Identify which cell holds the provided text, then report its [x, y] central coordinate. 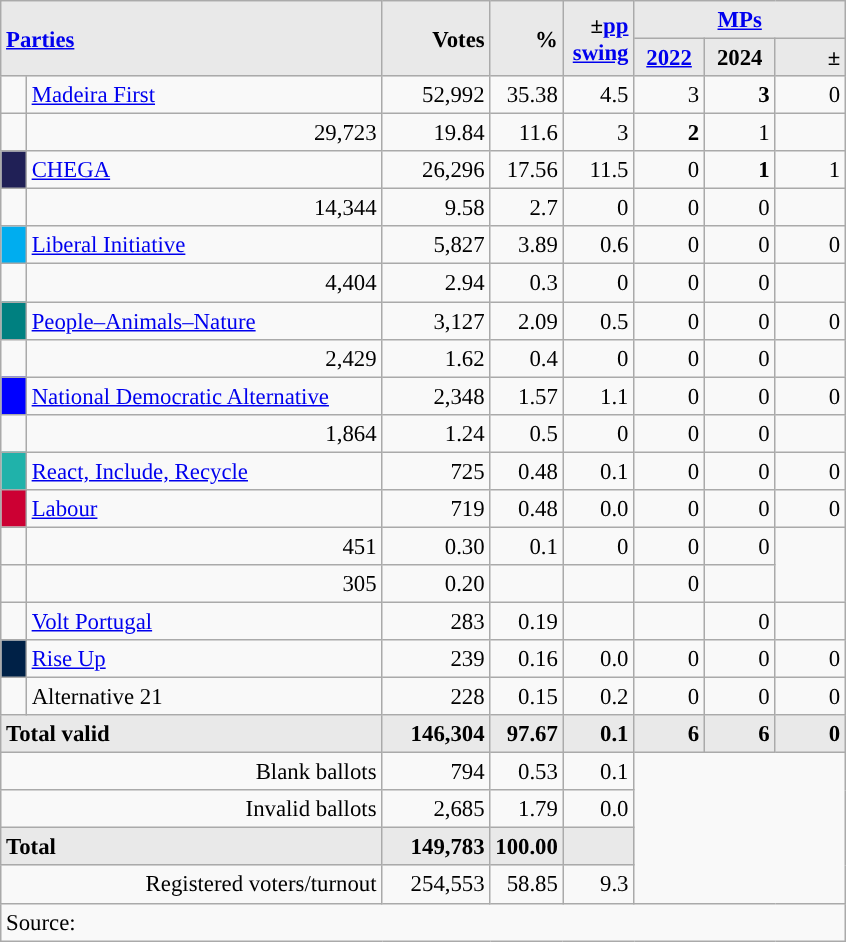
0.20 [436, 584]
2.09 [526, 321]
305 [204, 584]
Alternative 21 [204, 697]
239 [436, 659]
146,304 [436, 734]
2,429 [204, 358]
2024 [740, 58]
± [810, 58]
Rise Up [204, 659]
0.19 [526, 621]
451 [204, 546]
283 [436, 621]
254,553 [436, 885]
Blank ballots [192, 772]
Volt Portugal [204, 621]
2 [670, 133]
1.57 [526, 396]
React, Include, Recycle [204, 471]
5,827 [436, 245]
0.3 [526, 283]
725 [436, 471]
719 [436, 509]
58.85 [526, 885]
1.79 [526, 809]
2022 [670, 58]
11.5 [598, 170]
±pp swing [598, 38]
1.1 [598, 396]
794 [436, 772]
52,992 [436, 95]
11.6 [526, 133]
% [526, 38]
Registered voters/turnout [192, 885]
National Democratic Alternative [204, 396]
0.16 [526, 659]
0.2 [598, 697]
2,685 [436, 809]
MPs [740, 20]
0.6 [598, 245]
0.53 [526, 772]
Total valid [192, 734]
9.58 [436, 208]
14,344 [204, 208]
2.94 [436, 283]
0.30 [436, 546]
Votes [436, 38]
People–Animals–Nature [204, 321]
1.62 [436, 358]
149,783 [436, 847]
Source: [424, 922]
Invalid ballots [192, 809]
4,404 [204, 283]
3.89 [526, 245]
Madeira First [204, 95]
CHEGA [204, 170]
9.3 [598, 885]
Labour [204, 509]
1.24 [436, 433]
228 [436, 697]
19.84 [436, 133]
1,864 [204, 433]
Liberal Initiative [204, 245]
3,127 [436, 321]
100.00 [526, 847]
2,348 [436, 396]
97.67 [526, 734]
Parties [192, 38]
0.15 [526, 697]
29,723 [204, 133]
0.4 [526, 358]
2.7 [526, 208]
17.56 [526, 170]
4.5 [598, 95]
35.38 [526, 95]
26,296 [436, 170]
Total [192, 847]
